Identify which cell holds the provided text, then report its [x, y] central coordinate. 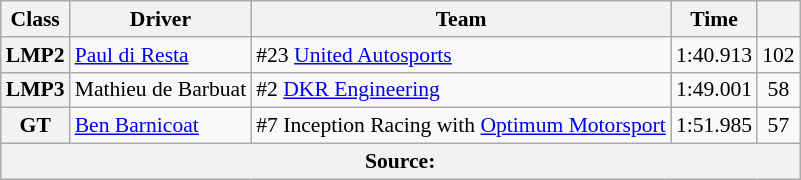
Source: [400, 162]
1:40.913 [714, 55]
#2 DKR Engineering [461, 90]
Ben Barnicoat [161, 126]
1:51.985 [714, 126]
Time [714, 19]
58 [778, 90]
102 [778, 55]
1:49.001 [714, 90]
LMP2 [36, 55]
Class [36, 19]
#23 United Autosports [461, 55]
#7 Inception Racing with Optimum Motorsport [461, 126]
Paul di Resta [161, 55]
LMP3 [36, 90]
57 [778, 126]
Team [461, 19]
GT [36, 126]
Mathieu de Barbuat [161, 90]
Driver [161, 19]
